Capture the cell that displays the provided text and extract its [x, y] central coordinate. 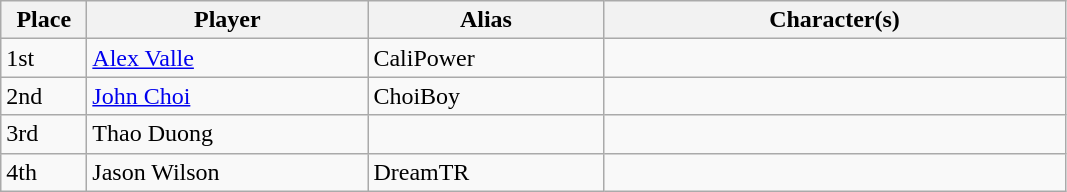
Alias [486, 20]
3rd [44, 134]
CaliPower [486, 58]
Player [228, 20]
Character(s) [834, 20]
ChoiBoy [486, 96]
John Choi [228, 96]
4th [44, 172]
Alex Valle [228, 58]
1st [44, 58]
DreamTR [486, 172]
Place [44, 20]
2nd [44, 96]
Jason Wilson [228, 172]
Thao Duong [228, 134]
